From the cell containing the given text, extract its center point as (x, y) coordinate. 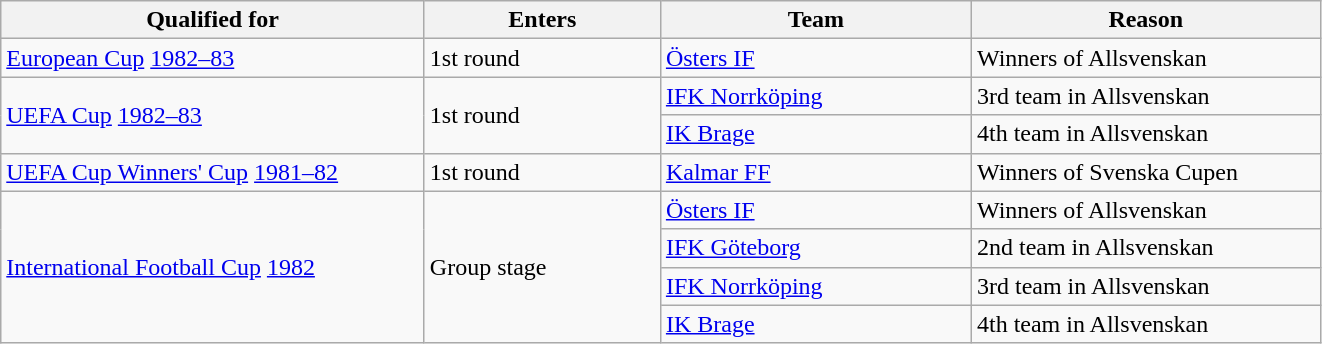
Group stage (542, 267)
Enters (542, 20)
UEFA Cup Winners' Cup 1981–82 (213, 172)
Team (816, 20)
International Football Cup 1982 (213, 267)
European Cup 1982–83 (213, 58)
Qualified for (213, 20)
Winners of Svenska Cupen (1146, 172)
Kalmar FF (816, 172)
IFK Göteborg (816, 248)
2nd team in Allsvenskan (1146, 248)
UEFA Cup 1982–83 (213, 115)
Reason (1146, 20)
